Scan for the cell matching the given text and deliver its [x, y] coordinate at center. 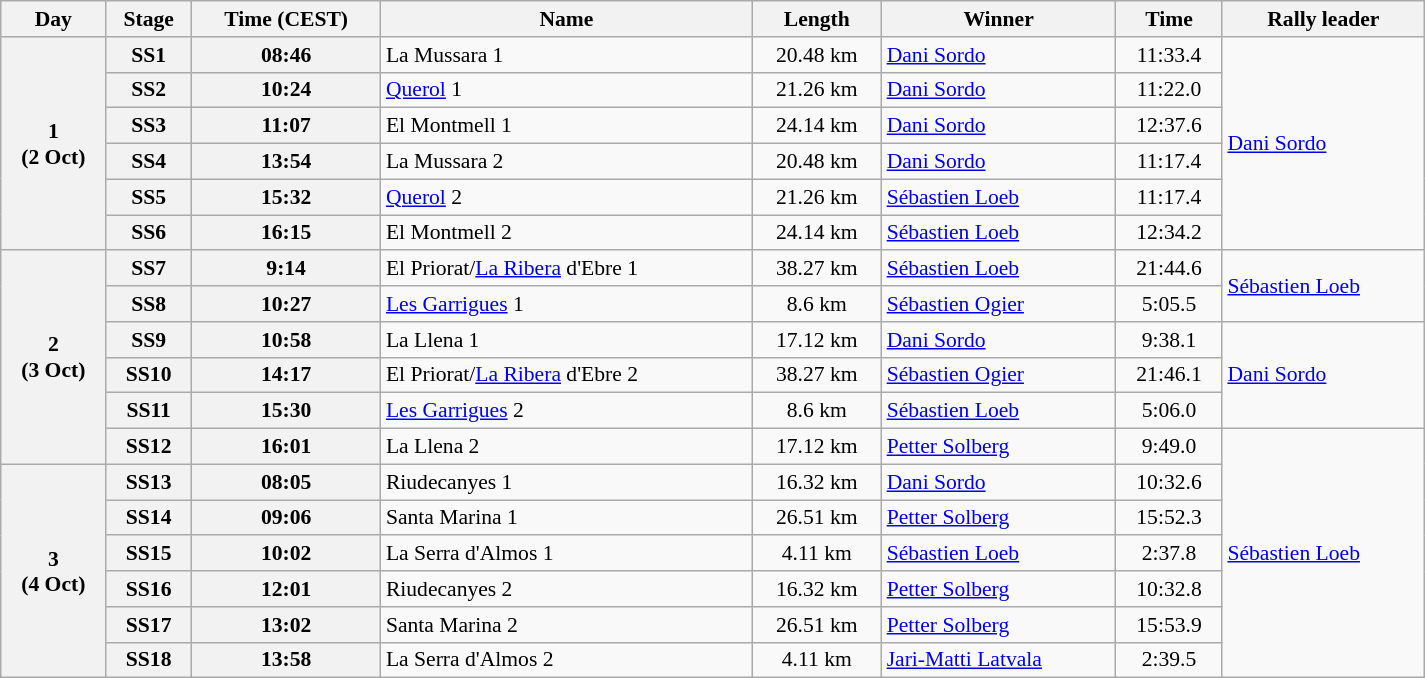
Name [566, 19]
Time [1170, 19]
15:52.3 [1170, 518]
1(2 Oct) [54, 144]
08:05 [286, 482]
3(4 Oct) [54, 571]
La Mussara 1 [566, 55]
SS6 [149, 233]
13:58 [286, 660]
10:32.8 [1170, 589]
10:02 [286, 554]
Santa Marina 1 [566, 518]
SS3 [149, 126]
La Serra d'Almos 1 [566, 554]
12:34.2 [1170, 233]
SS18 [149, 660]
SS15 [149, 554]
2:39.5 [1170, 660]
SS2 [149, 90]
2:37.8 [1170, 554]
15:30 [286, 411]
10:24 [286, 90]
12:01 [286, 589]
Querol 2 [566, 197]
9:49.0 [1170, 447]
9:14 [286, 269]
9:38.1 [1170, 340]
Riudecanyes 2 [566, 589]
SS10 [149, 375]
08:46 [286, 55]
10:32.6 [1170, 482]
Les Garrigues 1 [566, 304]
SS1 [149, 55]
SS5 [149, 197]
SS17 [149, 625]
5:06.0 [1170, 411]
11:07 [286, 126]
2(3 Oct) [54, 358]
16:01 [286, 447]
SS12 [149, 447]
21:44.6 [1170, 269]
11:22.0 [1170, 90]
El Priorat/La Ribera d'Ebre 2 [566, 375]
12:37.6 [1170, 126]
16:15 [286, 233]
SS13 [149, 482]
10:58 [286, 340]
Querol 1 [566, 90]
Winner [999, 19]
09:06 [286, 518]
5:05.5 [1170, 304]
15:32 [286, 197]
13:54 [286, 162]
15:53.9 [1170, 625]
SS7 [149, 269]
La Llena 1 [566, 340]
La Serra d'Almos 2 [566, 660]
Length [817, 19]
13:02 [286, 625]
SS11 [149, 411]
Time (CEST) [286, 19]
10:27 [286, 304]
SS16 [149, 589]
El Montmell 1 [566, 126]
11:33.4 [1170, 55]
Stage [149, 19]
Santa Marina 2 [566, 625]
El Priorat/La Ribera d'Ebre 1 [566, 269]
Les Garrigues 2 [566, 411]
El Montmell 2 [566, 233]
Day [54, 19]
SS4 [149, 162]
Rally leader [1323, 19]
21:46.1 [1170, 375]
Jari-Matti Latvala [999, 660]
SS8 [149, 304]
La Mussara 2 [566, 162]
La Llena 2 [566, 447]
14:17 [286, 375]
SS9 [149, 340]
Riudecanyes 1 [566, 482]
SS14 [149, 518]
